Locate the cell with the specified text and output its (X, Y) center coordinate. 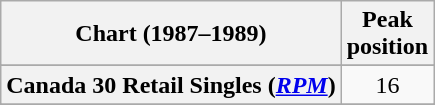
Peakposition (387, 34)
Canada 30 Retail Singles (RPM) (171, 85)
16 (387, 85)
Chart (1987–1989) (171, 34)
